Identify which cell holds the provided text, then report its [X, Y] central coordinate. 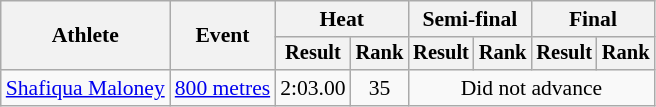
Final [592, 19]
2:03.00 [312, 88]
Heat [342, 19]
Event [222, 36]
Did not advance [531, 88]
35 [380, 88]
Shafiqua Maloney [86, 88]
800 metres [222, 88]
Semi-final [470, 19]
Athlete [86, 36]
